Return the (x, y) coordinate for the center point of the cell that contains the specified text.  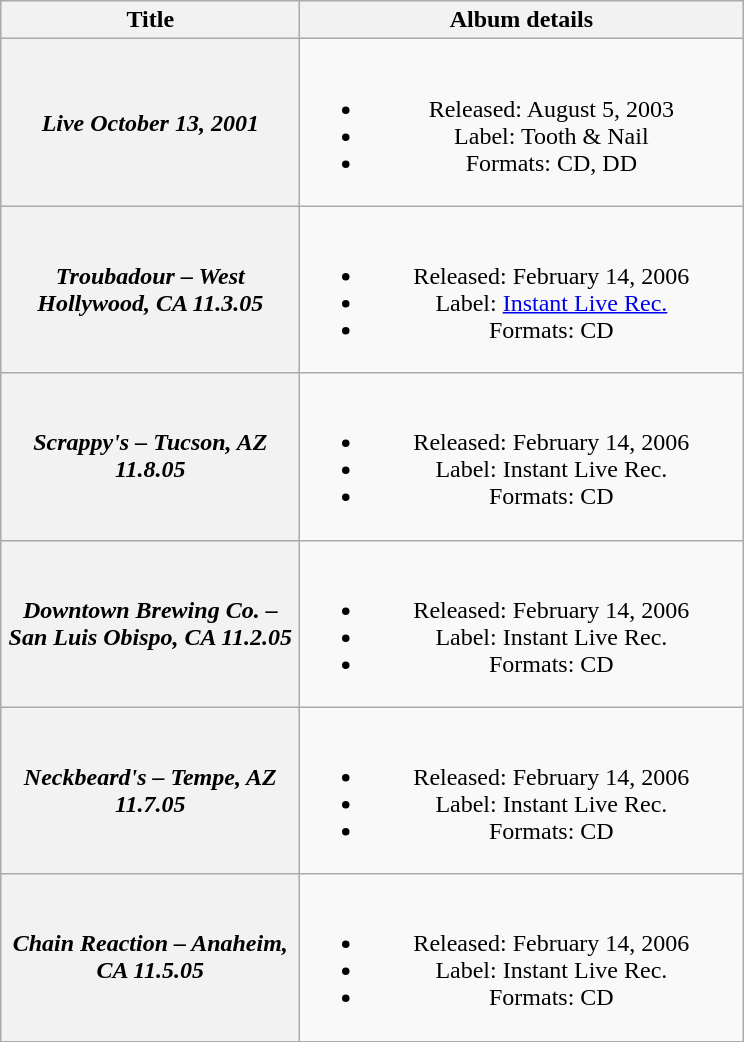
Album details (522, 20)
Title (150, 20)
Released: August 5, 2003 Label: Tooth & NailFormats: CD, DD (522, 122)
Scrappy's – Tucson, AZ 11.8.05 (150, 456)
Downtown Brewing Co. – San Luis Obispo, CA 11.2.05 (150, 624)
Live October 13, 2001 (150, 122)
Chain Reaction – Anaheim, CA 11.5.05 (150, 958)
Troubadour – West Hollywood, CA 11.3.05 (150, 290)
Neckbeard's – Tempe, AZ 11.7.05 (150, 790)
